Detect which cell encompasses the target text, then output its [x, y] center coordinate. 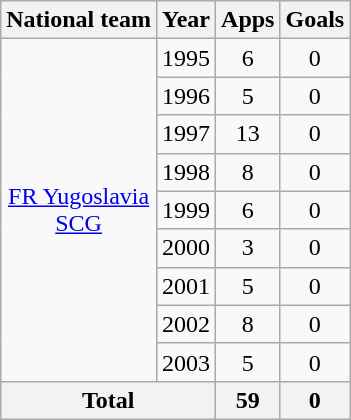
Year [186, 20]
Total [108, 400]
FR YugoslaviaSCG [79, 210]
1997 [186, 134]
National team [79, 20]
Apps [248, 20]
2002 [186, 324]
1995 [186, 58]
Goals [315, 20]
2001 [186, 286]
2000 [186, 248]
1999 [186, 210]
59 [248, 400]
2003 [186, 362]
1998 [186, 172]
13 [248, 134]
3 [248, 248]
1996 [186, 96]
